Find where the given text appears and provide that cell's center as (X, Y) coordinate. 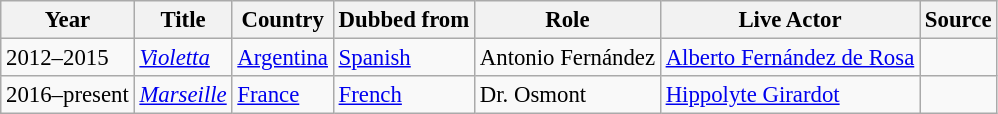
Year (68, 20)
Marseille (183, 95)
Live Actor (790, 20)
Source (958, 20)
Dr. Osmont (567, 95)
Dubbed from (404, 20)
Argentina (282, 58)
France (282, 95)
French (404, 95)
Title (183, 20)
Hippolyte Girardot (790, 95)
2016–present (68, 95)
Spanish (404, 58)
2012–2015 (68, 58)
Role (567, 20)
Alberto Fernández de Rosa (790, 58)
Country (282, 20)
Violetta (183, 58)
Antonio Fernández (567, 58)
